Search for the cell housing the specified text and yield its [x, y] center coordinate. 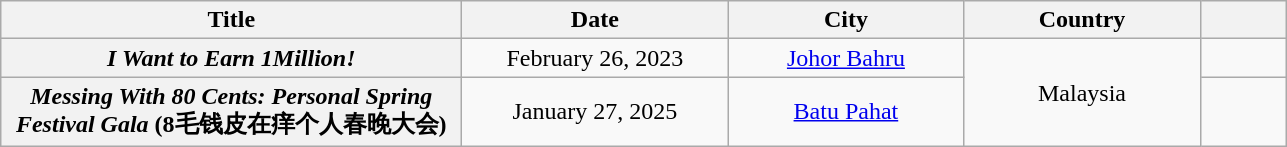
Date [595, 20]
February 26, 2023 [595, 58]
Batu Pahat [846, 112]
I Want to Earn 1Million! [232, 58]
Malaysia [1082, 93]
Country [1082, 20]
Johor Bahru [846, 58]
January 27, 2025 [595, 112]
Messing With 80 Cents: Personal Spring Festival Gala (8毛钱皮在痒个人春晚大会) [232, 112]
Title [232, 20]
City [846, 20]
